Pinpoint the cell where the given text exists, returning its [x, y] midpoint coordinate. 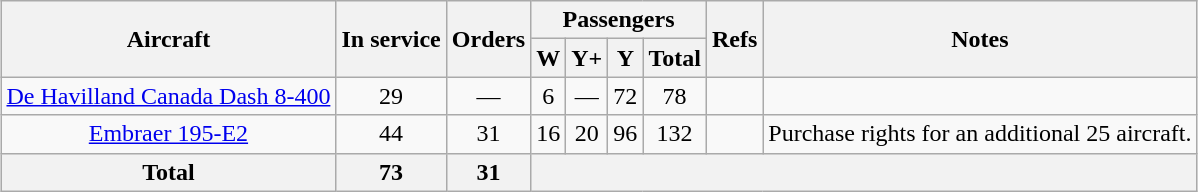
Y+ [587, 58]
Notes [980, 39]
78 [675, 96]
20 [587, 134]
De Havilland Canada Dash 8-400 [168, 96]
Refs [734, 39]
Orders [488, 39]
Aircraft [168, 39]
Passengers [619, 20]
96 [626, 134]
73 [391, 172]
72 [626, 96]
Y [626, 58]
Embraer 195-E2 [168, 134]
132 [675, 134]
W [548, 58]
Purchase rights for an additional 25 aircraft. [980, 134]
29 [391, 96]
6 [548, 96]
In service [391, 39]
44 [391, 134]
16 [548, 134]
